Output the [x, y] coordinate of the center of the cell containing the given text.  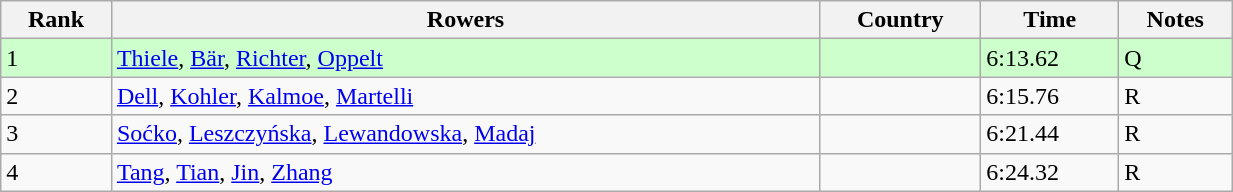
Thiele, Bär, Richter, Oppelt [465, 58]
6:15.76 [1050, 96]
Notes [1176, 20]
Rank [56, 20]
3 [56, 134]
1 [56, 58]
6:21.44 [1050, 134]
2 [56, 96]
Soćko, Leszczyńska, Lewandowska, Madaj [465, 134]
Country [900, 20]
6:24.32 [1050, 172]
Tang, Tian, Jin, Zhang [465, 172]
Dell, Kohler, Kalmoe, Martelli [465, 96]
Rowers [465, 20]
Q [1176, 58]
6:13.62 [1050, 58]
Time [1050, 20]
4 [56, 172]
